Capture the cell that displays the provided text and extract its (x, y) central coordinate. 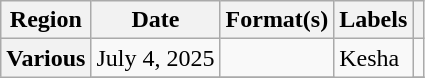
Format(s) (277, 20)
Date (156, 20)
Kesha (374, 58)
Labels (374, 20)
Region (46, 20)
July 4, 2025 (156, 58)
Various (46, 58)
